Find where the given text appears and provide that cell's center as [X, Y] coordinate. 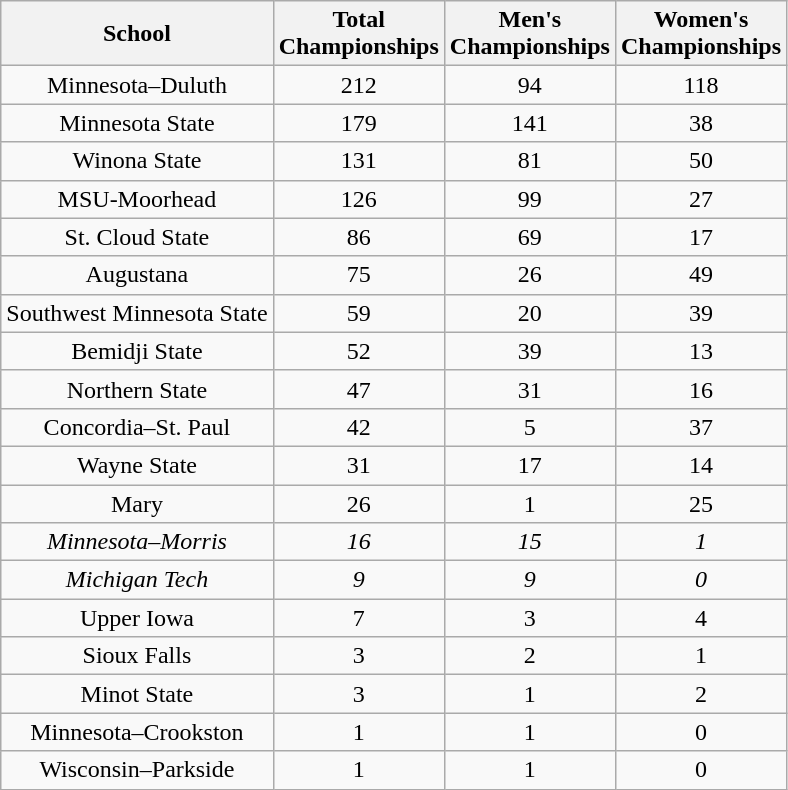
94 [530, 85]
Minnesota–Morris [137, 542]
St. Cloud State [137, 237]
Wisconsin–Parkside [137, 770]
27 [700, 199]
50 [700, 161]
Minot State [137, 694]
42 [358, 427]
118 [700, 85]
Southwest Minnesota State [137, 313]
MSU-Moorhead [137, 199]
69 [530, 237]
Michigan Tech [137, 580]
Northern State [137, 389]
7 [358, 618]
Mary [137, 503]
Concordia–St. Paul [137, 427]
212 [358, 85]
School [137, 34]
49 [700, 275]
13 [700, 351]
38 [700, 123]
81 [530, 161]
Men'sChampionships [530, 34]
20 [530, 313]
TotalChampionships [358, 34]
99 [530, 199]
Minnesota–Duluth [137, 85]
14 [700, 465]
Minnesota–Crookston [137, 732]
Winona State [137, 161]
25 [700, 503]
Wayne State [137, 465]
86 [358, 237]
141 [530, 123]
Minnesota State [137, 123]
37 [700, 427]
47 [358, 389]
52 [358, 351]
75 [358, 275]
5 [530, 427]
59 [358, 313]
Women'sChampionships [700, 34]
Bemidji State [137, 351]
4 [700, 618]
131 [358, 161]
Sioux Falls [137, 656]
15 [530, 542]
Augustana [137, 275]
Upper Iowa [137, 618]
179 [358, 123]
126 [358, 199]
